Locate the cell with the specified text and output its [x, y] center coordinate. 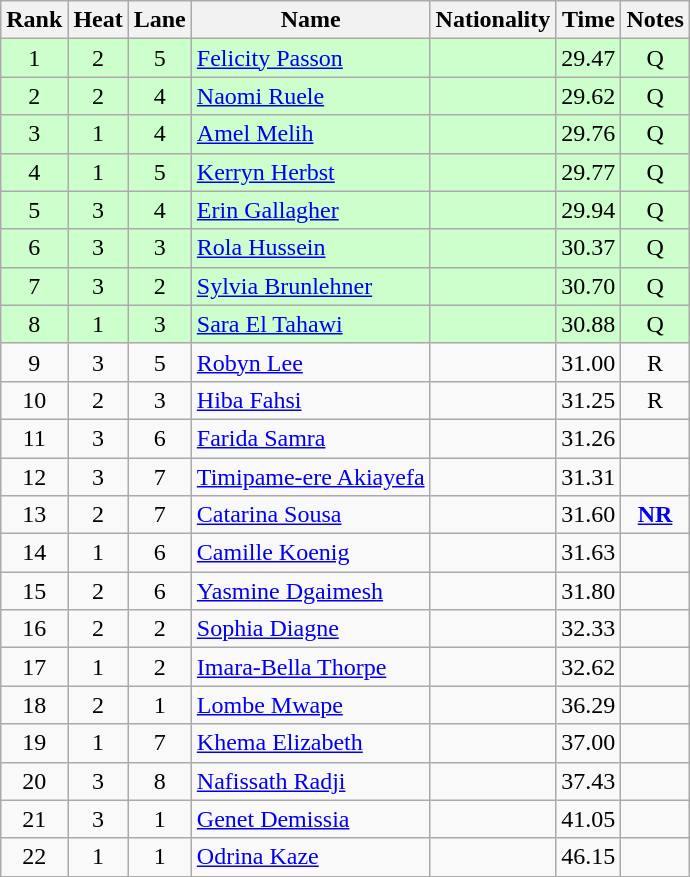
22 [34, 857]
Lombe Mwape [310, 705]
Sara El Tahawi [310, 324]
Sophia Diagne [310, 629]
31.00 [588, 362]
9 [34, 362]
Hiba Fahsi [310, 400]
Genet Demissia [310, 819]
Naomi Ruele [310, 96]
Lane [160, 20]
20 [34, 781]
29.47 [588, 58]
31.60 [588, 515]
Erin Gallagher [310, 210]
17 [34, 667]
13 [34, 515]
Heat [98, 20]
Imara-Bella Thorpe [310, 667]
30.88 [588, 324]
15 [34, 591]
Rank [34, 20]
41.05 [588, 819]
31.25 [588, 400]
37.43 [588, 781]
Name [310, 20]
29.76 [588, 134]
29.77 [588, 172]
Time [588, 20]
NR [655, 515]
Khema Elizabeth [310, 743]
Nationality [493, 20]
29.62 [588, 96]
Kerryn Herbst [310, 172]
Robyn Lee [310, 362]
11 [34, 438]
Rola Hussein [310, 248]
14 [34, 553]
12 [34, 477]
46.15 [588, 857]
Notes [655, 20]
21 [34, 819]
31.26 [588, 438]
30.37 [588, 248]
Timipame-ere Akiayefa [310, 477]
29.94 [588, 210]
18 [34, 705]
19 [34, 743]
Camille Koenig [310, 553]
Odrina Kaze [310, 857]
Yasmine Dgaimesh [310, 591]
Nafissath Radji [310, 781]
Farida Samra [310, 438]
Catarina Sousa [310, 515]
36.29 [588, 705]
Felicity Passon [310, 58]
37.00 [588, 743]
31.80 [588, 591]
30.70 [588, 286]
Sylvia Brunlehner [310, 286]
32.62 [588, 667]
10 [34, 400]
31.63 [588, 553]
31.31 [588, 477]
32.33 [588, 629]
Amel Melih [310, 134]
16 [34, 629]
